Locate the cell with the specified text and output its [X, Y] center coordinate. 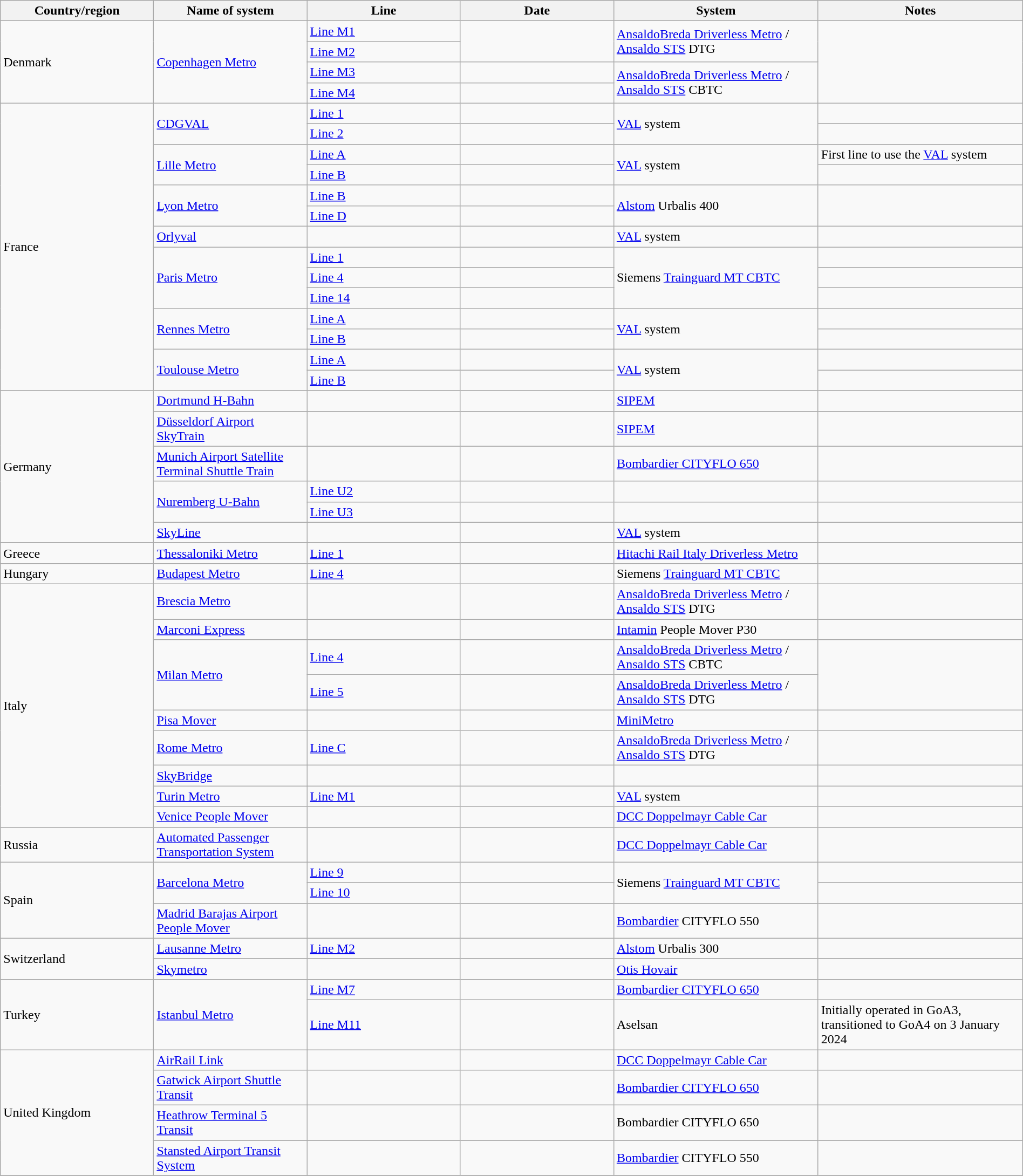
Line 14 [384, 298]
Country/region [77, 11]
Venice People Mover [230, 817]
Dortmund H-Bahn [230, 401]
Greece [77, 553]
Munich Airport Satellite Terminal Shuttle Train [230, 464]
Line 5 [384, 693]
Paris Metro [230, 278]
Nuremberg U-Bahn [230, 502]
Turkey [77, 1014]
Line M7 [384, 989]
Heathrow Terminal 5 Transit [230, 1123]
Italy [77, 706]
Otis Hovair [715, 969]
Gatwick Airport Shuttle Transit [230, 1088]
Lyon Metro [230, 206]
Istanbul Metro [230, 1014]
Skymetro [230, 969]
SkyBridge [230, 776]
Name of system [230, 11]
Madrid Barajas Airport People Mover [230, 920]
AirRail Link [230, 1060]
System [715, 11]
Line 10 [384, 893]
Rome Metro [230, 748]
CDGVAL [230, 124]
Line M4 [384, 93]
Rennes Metro [230, 329]
Marconi Express [230, 630]
Line D [384, 216]
Toulouse Metro [230, 370]
Alstom Urbalis 400 [715, 206]
Budapest Metro [230, 573]
Intamin People Mover P30 [715, 630]
Lausanne Metro [230, 948]
Barcelona Metro [230, 883]
Line [384, 11]
Notes [920, 11]
Hungary [77, 573]
France [77, 247]
Line C [384, 748]
Switzerland [77, 959]
Milan Metro [230, 675]
Automated Passenger Transportation System [230, 845]
Russia [77, 845]
Thessaloniki Metro [230, 553]
Line M11 [384, 1024]
Stansted Airport Transit System [230, 1158]
Lille Metro [230, 165]
MiniMetro [715, 720]
Pisa Mover [230, 720]
Alstom Urbalis 300 [715, 948]
Date [537, 11]
Denmark [77, 62]
Turin Metro [230, 796]
Düsseldorf Airport SkyTrain [230, 428]
Hitachi Rail Italy Driverless Metro [715, 553]
Spain [77, 900]
Line U3 [384, 512]
Line M3 [384, 72]
Initially operated in GoA3, transitioned to GoA4 on 3 January 2024 [920, 1024]
United Kingdom [77, 1112]
Line 9 [384, 872]
Aselsan [715, 1024]
Line U2 [384, 491]
Germany [77, 467]
First line to use the VAL system [920, 154]
Line 2 [384, 134]
Orlyval [230, 236]
Copenhagen Metro [230, 62]
SkyLine [230, 532]
Brescia Metro [230, 601]
